Return [x, y] of the center of cell containing provided text 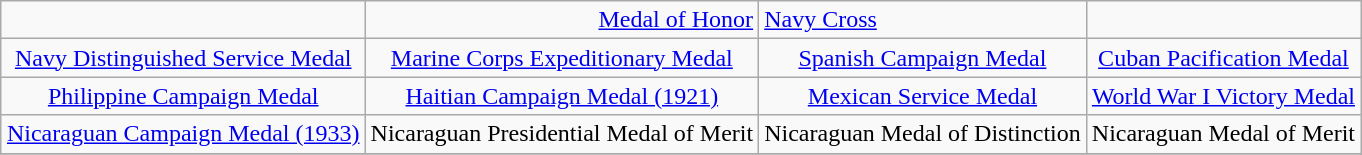
Haitian Campaign Medal (1921) [562, 96]
Nicaraguan Medal of Merit [1223, 134]
Navy Cross [923, 20]
Philippine Campaign Medal [183, 96]
Navy Distinguished Service Medal [183, 58]
Cuban Pacification Medal [1223, 58]
Spanish Campaign Medal [923, 58]
Mexican Service Medal [923, 96]
World War I Victory Medal [1223, 96]
Medal of Honor [562, 20]
Nicaraguan Medal of Distinction [923, 134]
Nicaraguan Presidential Medal of Merit [562, 134]
Nicaraguan Campaign Medal (1933) [183, 134]
Marine Corps Expeditionary Medal [562, 58]
